Detect which cell encompasses the target text, then output its (x, y) center coordinate. 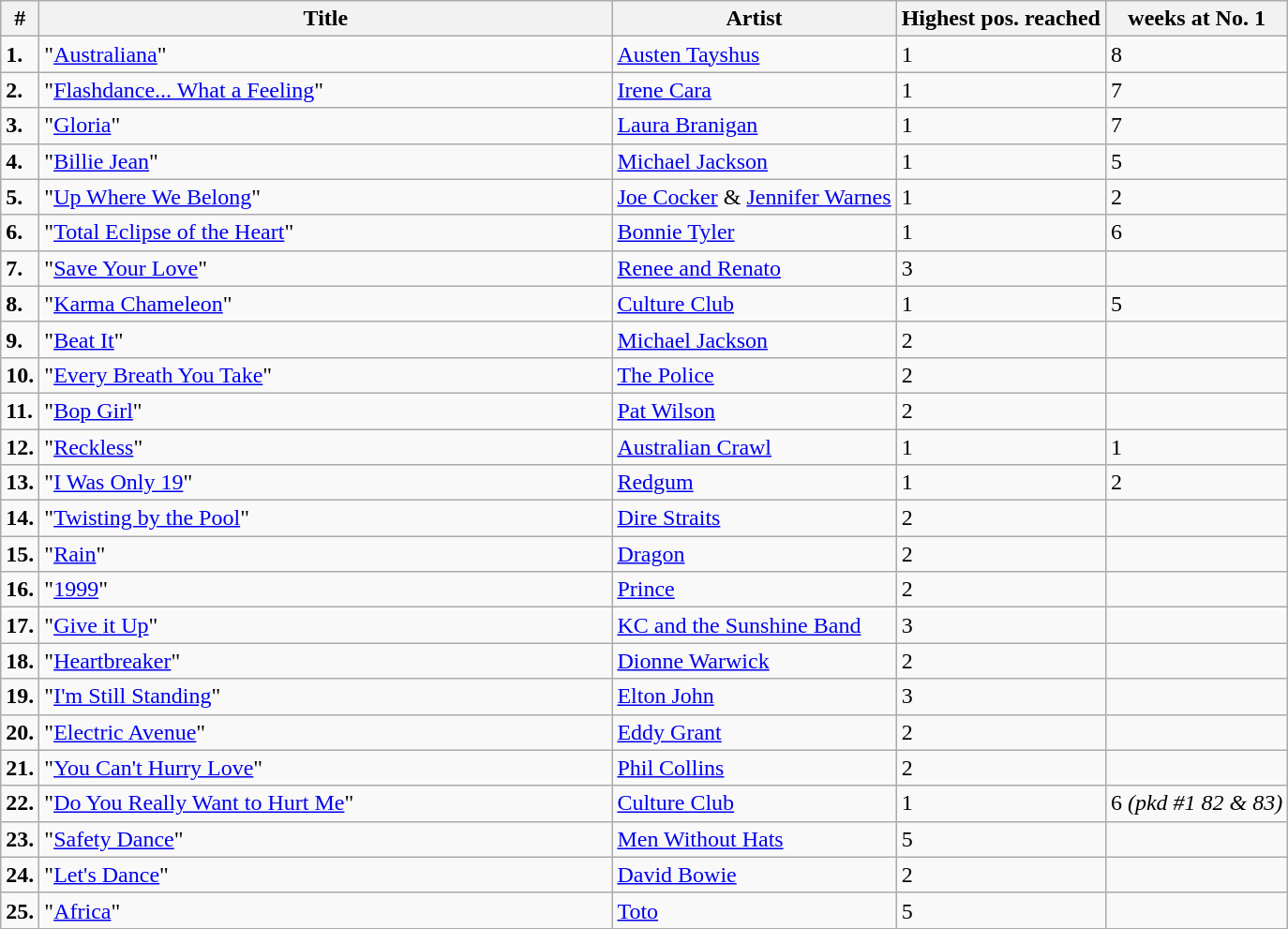
Dionne Warwick (754, 661)
Pat Wilson (754, 411)
4. (21, 161)
14. (21, 518)
Australian Crawl (754, 447)
16. (21, 590)
Dire Straits (754, 518)
12. (21, 447)
"Electric Avenue" (326, 732)
Bonnie Tyler (754, 232)
8. (21, 304)
Austen Tayshus (754, 54)
Redgum (754, 483)
6. (21, 232)
weeks at No. 1 (1196, 19)
9. (21, 339)
Phil Collins (754, 768)
15. (21, 554)
8 (1196, 54)
Irene Cara (754, 90)
"Do You Really Want to Hurt Me" (326, 803)
Joe Cocker & Jennifer Warnes (754, 197)
3. (21, 126)
10. (21, 375)
"Beat It" (326, 339)
"Safety Dance" (326, 839)
"Bop Girl" (326, 411)
"Flashdance... What a Feeling" (326, 90)
Toto (754, 910)
The Police (754, 375)
"Australiana" (326, 54)
11. (21, 411)
Laura Branigan (754, 126)
"Save Your Love" (326, 268)
Eddy Grant (754, 732)
6 (1196, 232)
7. (21, 268)
"Total Eclipse of the Heart" (326, 232)
"Billie Jean" (326, 161)
"Give it Up" (326, 625)
23. (21, 839)
19. (21, 697)
"I Was Only 19" (326, 483)
"Africa" (326, 910)
Prince (754, 590)
"Rain" (326, 554)
# (21, 19)
"I'm Still Standing" (326, 697)
KC and the Sunshine Band (754, 625)
18. (21, 661)
22. (21, 803)
Men Without Hats (754, 839)
2. (21, 90)
25. (21, 910)
"You Can't Hurry Love" (326, 768)
"Gloria" (326, 126)
24. (21, 875)
Renee and Renato (754, 268)
Dragon (754, 554)
5. (21, 197)
6 (pkd #1 82 & 83) (1196, 803)
"1999" (326, 590)
Highest pos. reached (1001, 19)
David Bowie (754, 875)
13. (21, 483)
"Karma Chameleon" (326, 304)
17. (21, 625)
21. (21, 768)
Elton John (754, 697)
1. (21, 54)
"Twisting by the Pool" (326, 518)
"Every Breath You Take" (326, 375)
Title (326, 19)
"Heartbreaker" (326, 661)
Artist (754, 19)
20. (21, 732)
"Let's Dance" (326, 875)
"Reckless" (326, 447)
"Up Where We Belong" (326, 197)
